Determine the [X, Y] coordinate at the center of the cell enclosing the given text.  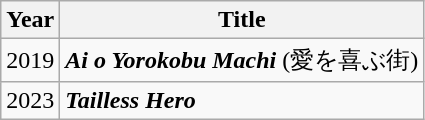
Title [242, 20]
Ai o Yorokobu Machi (愛を喜ぶ街) [242, 60]
Year [30, 20]
2019 [30, 60]
2023 [30, 100]
Tailless Hero [242, 100]
